Provide the (x, y) coordinate of the cell's center where the given text is located.  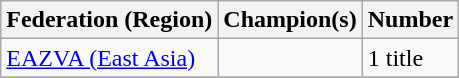
Number (410, 20)
1 title (410, 58)
EAZVA (East Asia) (110, 58)
Federation (Region) (110, 20)
Champion(s) (290, 20)
